Capture the cell that displays the provided text and extract its (X, Y) central coordinate. 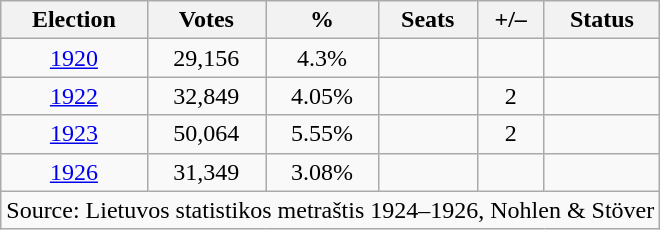
% (322, 20)
32,849 (206, 96)
Status (602, 20)
5.55% (322, 134)
1920 (74, 58)
Election (74, 20)
Votes (206, 20)
4.3% (322, 58)
50,064 (206, 134)
+/– (510, 20)
1926 (74, 172)
1923 (74, 134)
1922 (74, 96)
Seats (428, 20)
3.08% (322, 172)
31,349 (206, 172)
4.05% (322, 96)
29,156 (206, 58)
Source: Lietuvos statistikos metraštis 1924–1926, Nohlen & Stöver (330, 210)
